Detect which cell encompasses the target text, then output its (X, Y) center coordinate. 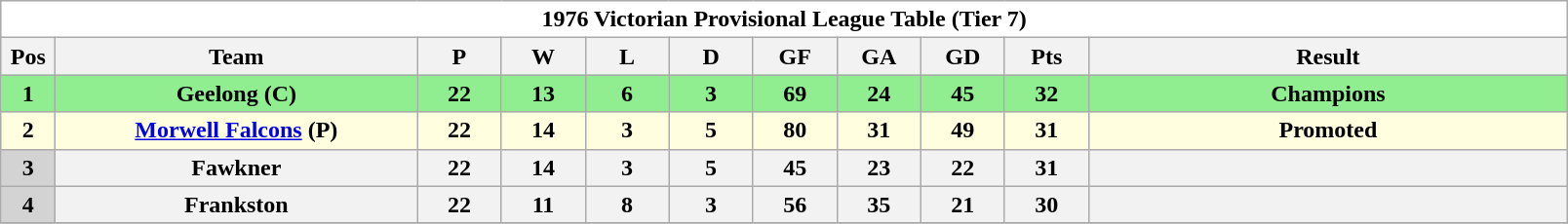
Fawkner (236, 168)
49 (962, 131)
13 (543, 93)
GA (879, 56)
Morwell Falcons (P) (236, 131)
Geelong (C) (236, 93)
1 (28, 93)
P (459, 56)
21 (962, 205)
GD (962, 56)
6 (627, 93)
80 (795, 131)
1976 Victorian Provisional League Table (Tier 7) (784, 19)
24 (879, 93)
Pts (1046, 56)
Champions (1328, 93)
Team (236, 56)
8 (627, 205)
Frankston (236, 205)
Promoted (1328, 131)
L (627, 56)
32 (1046, 93)
56 (795, 205)
Pos (28, 56)
GF (795, 56)
23 (879, 168)
30 (1046, 205)
W (543, 56)
2 (28, 131)
35 (879, 205)
69 (795, 93)
D (711, 56)
11 (543, 205)
4 (28, 205)
Result (1328, 56)
